Return [X, Y] of the center of cell containing provided text 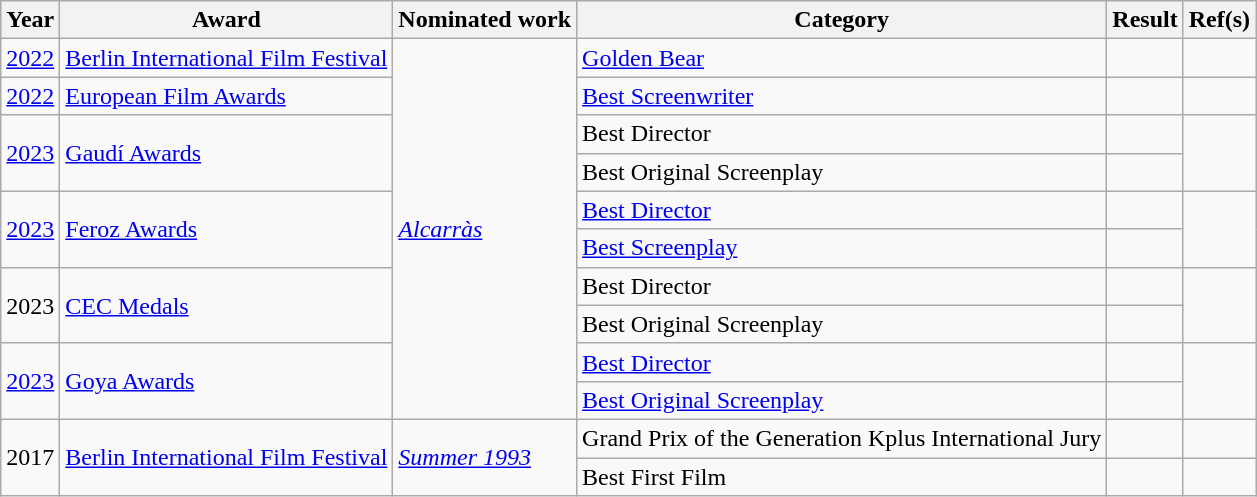
Best Screenwriter [842, 96]
Golden Bear [842, 58]
CEC Medals [226, 305]
Summer 1993 [485, 457]
European Film Awards [226, 96]
Best First Film [842, 477]
Gaudí Awards [226, 153]
Grand Prix of the Generation Kplus International Jury [842, 438]
Feroz Awards [226, 229]
Award [226, 20]
Year [30, 20]
Alcarràs [485, 230]
Goya Awards [226, 381]
Ref(s) [1219, 20]
Nominated work [485, 20]
Best Screenplay [842, 248]
Result [1145, 20]
Category [842, 20]
2017 [30, 457]
